Locate the cell with the specified text and output its (x, y) center coordinate. 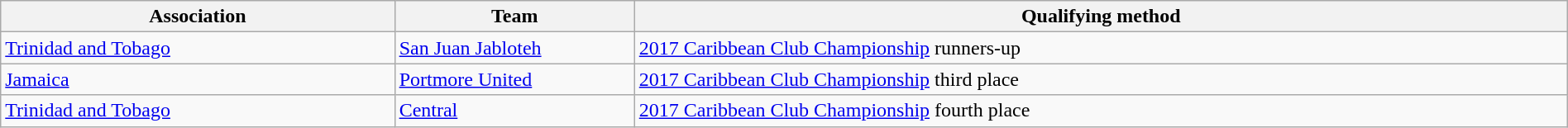
Team (514, 17)
Central (514, 111)
2017 Caribbean Club Championship fourth place (1101, 111)
2017 Caribbean Club Championship third place (1101, 79)
San Juan Jabloteh (514, 48)
Qualifying method (1101, 17)
Portmore United (514, 79)
Association (198, 17)
Jamaica (198, 79)
2017 Caribbean Club Championship runners-up (1101, 48)
